Scan for the cell matching the given text and deliver its (X, Y) coordinate at center. 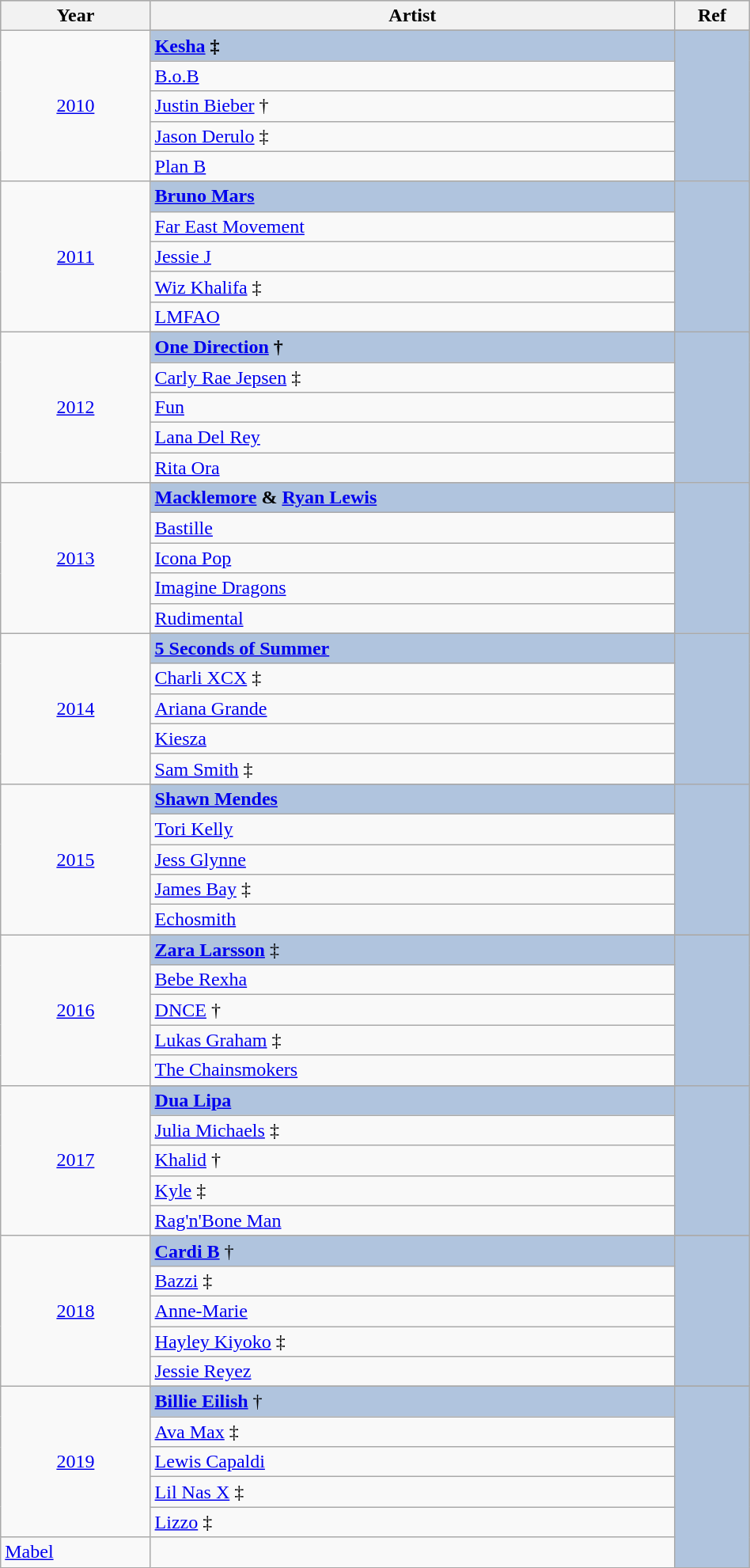
Kiesza (413, 738)
Lewis Capaldi (413, 1462)
Charli XCX ‡ (413, 678)
Lil Nas X ‡ (413, 1492)
Icona Pop (413, 558)
Justin Bieber † (413, 106)
Far East Movement (413, 226)
Zara Larsson ‡ (413, 950)
Lizzo ‡ (413, 1522)
Fun (413, 408)
Bastille (413, 528)
Rag'n'Bone Man (413, 1221)
Carly Rae Jepsen ‡ (413, 378)
Shawn Mendes (413, 799)
Echosmith (413, 920)
Dua Lipa (413, 1100)
The Chainsmokers (413, 1070)
Imagine Dragons (413, 588)
Julia Michaels ‡ (413, 1130)
Jessie J (413, 256)
2014 (76, 708)
Kyle ‡ (413, 1190)
2013 (76, 558)
Bebe Rexha (413, 980)
2010 (76, 106)
Cardi B † (413, 1251)
Wiz Khalifa ‡ (413, 287)
2018 (76, 1311)
Anne-Marie (413, 1311)
Rudimental (413, 618)
James Bay ‡ (413, 890)
Mabel (76, 1552)
5 Seconds of Summer (413, 648)
LMFAO (413, 317)
Khalid † (413, 1160)
Tori Kelly (413, 829)
2019 (76, 1462)
Ariana Grande (413, 708)
Lana Del Rey (413, 438)
B.o.B (413, 76)
Macklemore & Ryan Lewis (413, 498)
Rita Ora (413, 468)
Lukas Graham ‡ (413, 1040)
Ref (712, 16)
Ava Max ‡ (413, 1432)
Hayley Kiyoko ‡ (413, 1342)
Jess Glynne (413, 859)
Jason Derulo ‡ (413, 136)
One Direction † (413, 347)
Billie Eilish † (413, 1402)
2015 (76, 859)
Artist (413, 16)
Jessie Reyez (413, 1372)
DNCE † (413, 1010)
Year (76, 16)
2017 (76, 1160)
2016 (76, 1010)
Kesha ‡ (413, 46)
Bazzi ‡ (413, 1281)
2012 (76, 407)
2011 (76, 256)
Bruno Mars (413, 196)
Plan B (413, 166)
Sam Smith ‡ (413, 769)
